Extract the (X, Y) coordinate from the center of the cell holding the provided text.  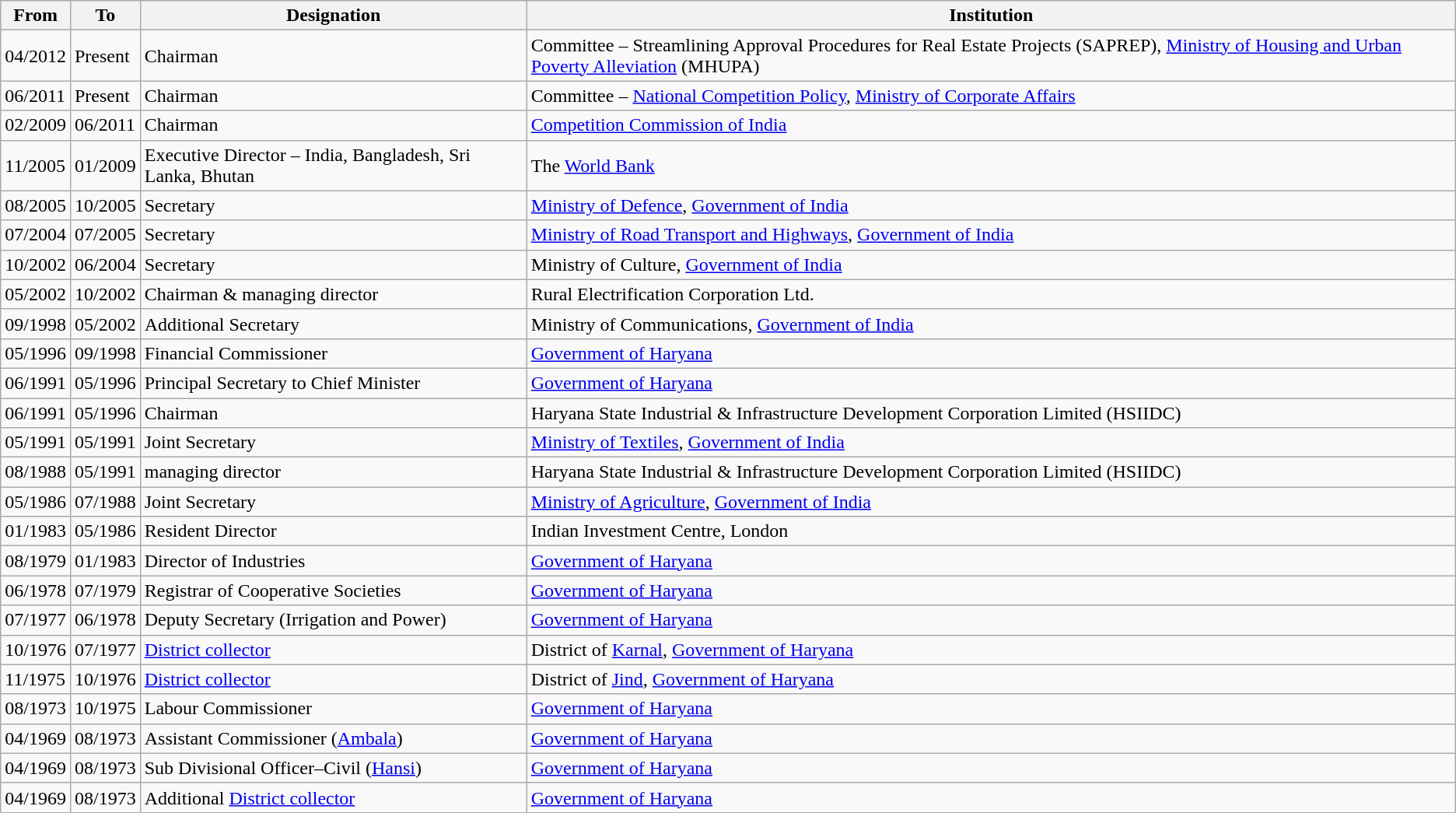
Ministry of Road Transport and Highways, Government of India (991, 235)
08/2005 (36, 205)
Chairman & managing director (333, 294)
To (105, 16)
11/2005 (36, 165)
Indian Investment Centre, London (991, 531)
08/1979 (36, 561)
Ministry of Defence, Government of India (991, 205)
06/2004 (105, 265)
Principal Secretary to Chief Minister (333, 383)
Committee – Streamlining Approval Procedures for Real Estate Projects (SAPREP), Ministry of Housing and Urban Poverty Alleviation (MHUPA) (991, 56)
08/1988 (36, 472)
Institution (991, 16)
Ministry of Textiles, Government of India (991, 443)
The World Bank (991, 165)
Ministry of Culture, Government of India (991, 265)
Designation (333, 16)
Director of Industries (333, 561)
Ministry of Communications, Government of India (991, 324)
managing director (333, 472)
Labour Commissioner (333, 709)
07/2005 (105, 235)
Deputy Secretary (Irrigation and Power) (333, 620)
District of Jind, Government of Haryana (991, 679)
10/1975 (105, 709)
02/2009 (36, 125)
Executive Director – India, Bangladesh, Sri Lanka, Bhutan (333, 165)
10/2005 (105, 205)
11/1975 (36, 679)
Additional District collector (333, 797)
07/1979 (105, 590)
Financial Commissioner (333, 353)
Registrar of Cooperative Societies (333, 590)
Competition Commission of India (991, 125)
Sub Divisional Officer–Civil (Hansi) (333, 768)
Additional Secretary (333, 324)
Rural Electrification Corporation Ltd. (991, 294)
Ministry of Agriculture, Government of India (991, 502)
Resident Director (333, 531)
District of Karnal, Government of Haryana (991, 650)
01/2009 (105, 165)
04/2012 (36, 56)
Committee – National Competition Policy, Ministry of Corporate Affairs (991, 96)
From (36, 16)
07/2004 (36, 235)
Assistant Commissioner (Ambala) (333, 738)
07/1988 (105, 502)
